Provide the [x, y] coordinate of the cell's center where the given text is located.  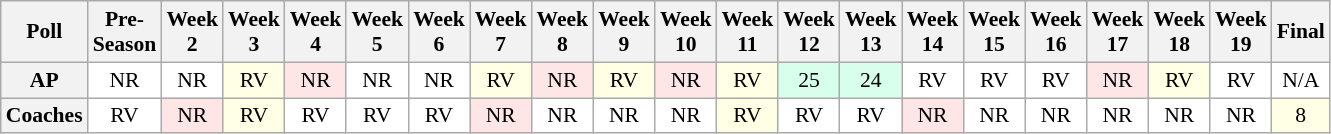
Week13 [871, 32]
Coaches [44, 116]
Week12 [809, 32]
Week4 [316, 32]
Poll [44, 32]
Week5 [377, 32]
Pre-Season [125, 32]
Week19 [1241, 32]
Week17 [1118, 32]
AP [44, 80]
Week7 [501, 32]
Week3 [254, 32]
Week18 [1179, 32]
Week16 [1056, 32]
Week2 [192, 32]
Final [1301, 32]
Week6 [439, 32]
Week11 [748, 32]
25 [809, 80]
Week8 [562, 32]
N/A [1301, 80]
Week10 [686, 32]
Week9 [624, 32]
Week14 [933, 32]
Week15 [994, 32]
8 [1301, 116]
24 [871, 80]
